Search for the cell housing the specified text and yield its [X, Y] center coordinate. 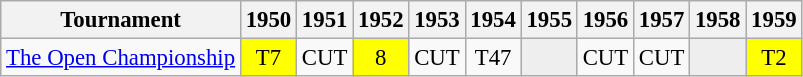
1951 [325, 20]
1959 [774, 20]
8 [381, 58]
1950 [268, 20]
T7 [268, 58]
T47 [493, 58]
1952 [381, 20]
1956 [605, 20]
1958 [718, 20]
The Open Championship [121, 58]
T2 [774, 58]
Tournament [121, 20]
1955 [549, 20]
1954 [493, 20]
1953 [437, 20]
1957 [661, 20]
